Detect which cell encompasses the target text, then output its [X, Y] center coordinate. 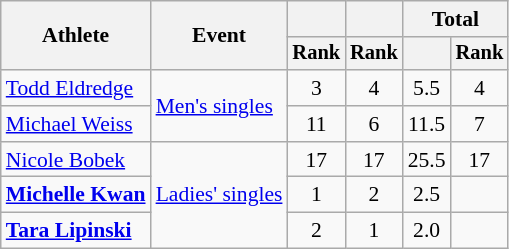
Ladies' singles [220, 196]
25.5 [427, 160]
Athlete [76, 36]
Michael Weiss [76, 124]
Tara Lipinski [76, 231]
Total [456, 19]
6 [374, 124]
2.0 [427, 231]
7 [480, 124]
5.5 [427, 88]
Todd Eldredge [76, 88]
Michelle Kwan [76, 195]
Men's singles [220, 106]
2.5 [427, 195]
11 [316, 124]
3 [316, 88]
Nicole Bobek [76, 160]
11.5 [427, 124]
Event [220, 36]
